For the text-containing cell, return its midpoint in (x, y) coordinate format. 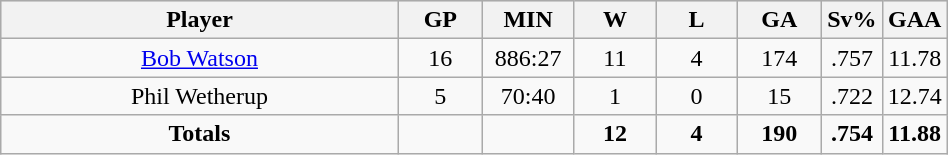
886:27 (528, 58)
Phil Wetherup (200, 96)
W (615, 20)
Totals (200, 134)
70:40 (528, 96)
MIN (528, 20)
174 (780, 58)
.754 (852, 134)
11.78 (914, 58)
GP (440, 20)
12 (615, 134)
Sv% (852, 20)
5 (440, 96)
.757 (852, 58)
12.74 (914, 96)
0 (696, 96)
15 (780, 96)
Bob Watson (200, 58)
L (696, 20)
Player (200, 20)
.722 (852, 96)
GAA (914, 20)
11 (615, 58)
GA (780, 20)
1 (615, 96)
190 (780, 134)
11.88 (914, 134)
16 (440, 58)
